Return the [X, Y] coordinate for the center point of the cell that contains the specified text.  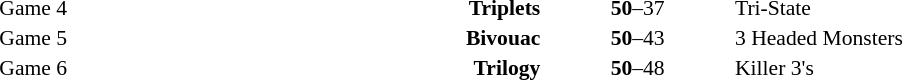
50–43 [638, 38]
Bivouac [306, 38]
